Scan for the cell matching the given text and deliver its (X, Y) coordinate at center. 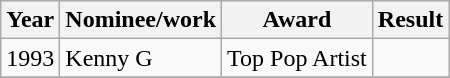
Result (410, 20)
Award (298, 20)
Top Pop Artist (298, 58)
Nominee/work (141, 20)
1993 (30, 58)
Year (30, 20)
Kenny G (141, 58)
